Pinpoint the cell where the given text exists, returning its [X, Y] midpoint coordinate. 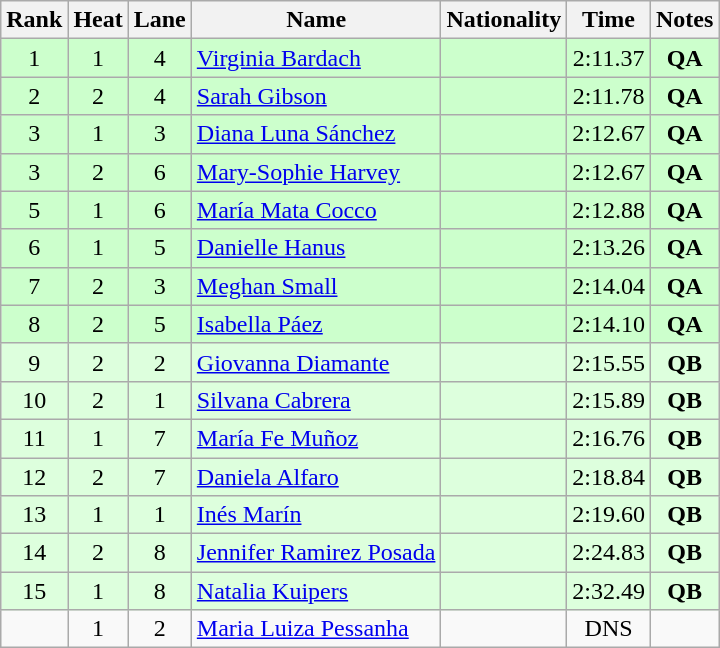
Sarah Gibson [316, 96]
2:11.78 [609, 96]
14 [34, 553]
Maria Luiza Pessanha [316, 629]
2:24.83 [609, 553]
Nationality [504, 20]
Silvana Cabrera [316, 400]
María Mata Cocco [316, 210]
Diana Luna Sánchez [316, 134]
2:19.60 [609, 515]
13 [34, 515]
2:12.88 [609, 210]
Inés Marín [316, 515]
Name [316, 20]
Notes [684, 20]
María Fe Muñoz [316, 438]
Jennifer Ramirez Posada [316, 553]
12 [34, 477]
DNS [609, 629]
Natalia Kuipers [316, 591]
2:15.55 [609, 362]
Giovanna Diamante [316, 362]
2:11.37 [609, 58]
2:14.04 [609, 286]
10 [34, 400]
Daniela Alfaro [316, 477]
2:32.49 [609, 591]
11 [34, 438]
2:16.76 [609, 438]
Time [609, 20]
2:13.26 [609, 248]
Rank [34, 20]
9 [34, 362]
2:14.10 [609, 324]
Mary-Sophie Harvey [316, 172]
15 [34, 591]
2:15.89 [609, 400]
Isabella Páez [316, 324]
Meghan Small [316, 286]
2:18.84 [609, 477]
Virginia Bardach [316, 58]
Danielle Hanus [316, 248]
Heat [98, 20]
Lane [160, 20]
